Return (X, Y) of the center of cell containing provided text 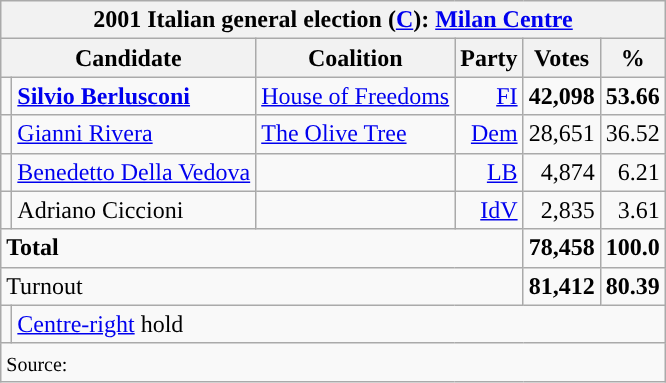
Gianni Rivera (134, 134)
81,412 (562, 286)
80.39 (632, 286)
2001 Italian general election (C): Milan Centre (333, 20)
Coalition (356, 58)
LB (489, 172)
Dem (489, 134)
42,098 (562, 96)
House of Freedoms (356, 96)
Votes (562, 58)
36.52 (632, 134)
Benedetto Della Vedova (134, 172)
Silvio Berlusconi (134, 96)
4,874 (562, 172)
100.0 (632, 248)
Turnout (262, 286)
% (632, 58)
78,458 (562, 248)
28,651 (562, 134)
53.66 (632, 96)
6.21 (632, 172)
FI (489, 96)
2,835 (562, 210)
Centre-right hold (338, 324)
The Olive Tree (356, 134)
Source: (333, 362)
IdV (489, 210)
Total (262, 248)
Adriano Ciccioni (134, 210)
3.61 (632, 210)
Candidate (128, 58)
Party (489, 58)
